Scan for the cell matching the given text and deliver its [X, Y] coordinate at center. 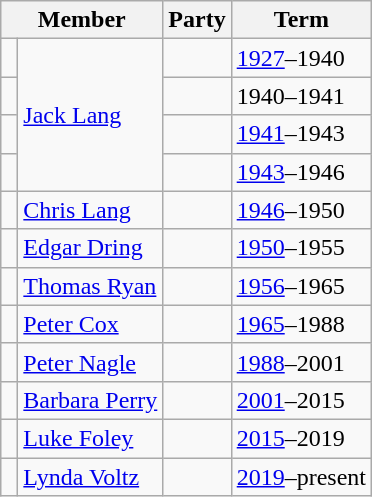
Chris Lang [90, 210]
1956–1965 [301, 286]
1946–1950 [301, 210]
Thomas Ryan [90, 286]
Peter Cox [90, 324]
Peter Nagle [90, 362]
Luke Foley [90, 438]
2015–2019 [301, 438]
Edgar Dring [90, 248]
Term [301, 20]
Lynda Voltz [90, 477]
1927–1940 [301, 58]
1941–1943 [301, 134]
1988–2001 [301, 362]
Party [197, 20]
1965–1988 [301, 324]
Barbara Perry [90, 400]
2019–present [301, 477]
2001–2015 [301, 400]
1940–1941 [301, 96]
Jack Lang [90, 115]
Member [82, 20]
1943–1946 [301, 172]
1950–1955 [301, 248]
